Extract the [x, y] coordinate from the center of the cell holding the provided text.  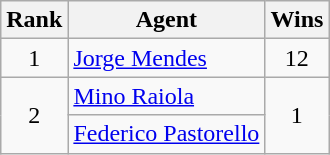
Jorge Mendes [166, 58]
12 [297, 58]
Wins [297, 20]
2 [34, 115]
Rank [34, 20]
Federico Pastorello [166, 134]
Agent [166, 20]
Mino Raiola [166, 96]
